Return (x, y) of the center of cell containing provided text 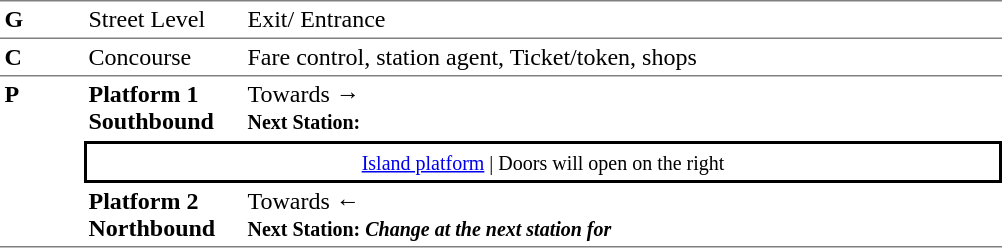
G (42, 20)
Concourse (164, 58)
Towards → Next Station: (622, 108)
Exit/ Entrance (622, 20)
Platform 1Southbound (164, 108)
Platform 2Northbound (164, 215)
P (42, 162)
C (42, 58)
Towards ← Next Station: Change at the next station for (622, 215)
Fare control, station agent, Ticket/token, shops (622, 58)
Island platform | Doors will open on the right (543, 162)
Street Level (164, 20)
